Search for the cell housing the specified text and yield its (x, y) center coordinate. 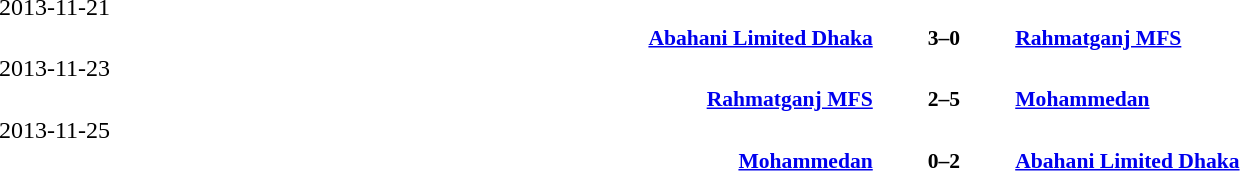
3–0 (944, 38)
2–5 (944, 99)
